Capture the cell that displays the provided text and extract its (x, y) central coordinate. 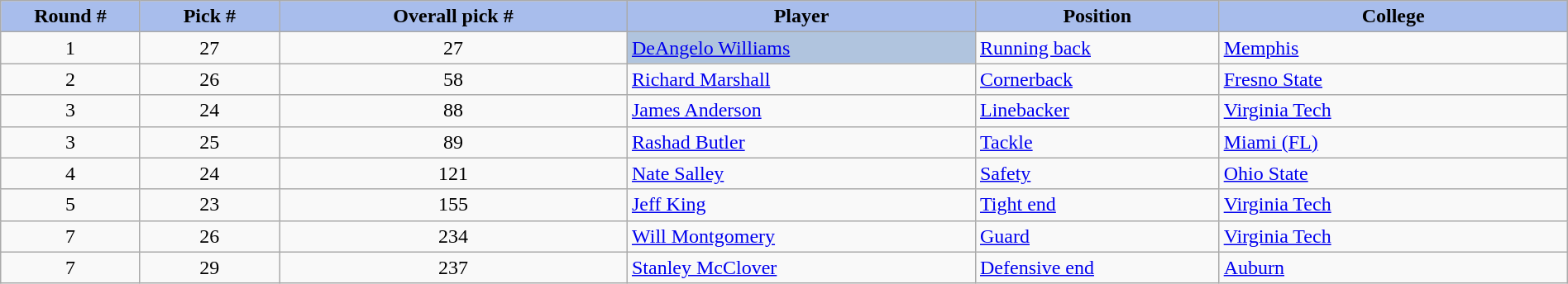
Fresno State (1393, 79)
Jeff King (801, 205)
58 (453, 79)
1 (70, 48)
2 (70, 79)
James Anderson (801, 111)
Round # (70, 17)
88 (453, 111)
Linebacker (1097, 111)
Position (1097, 17)
25 (209, 142)
Nate Salley (801, 173)
121 (453, 173)
Pick # (209, 17)
Tackle (1097, 142)
234 (453, 236)
Miami (FL) (1393, 142)
Player (801, 17)
Guard (1097, 236)
Ohio State (1393, 173)
4 (70, 173)
237 (453, 267)
29 (209, 267)
89 (453, 142)
Will Montgomery (801, 236)
College (1393, 17)
Defensive end (1097, 267)
5 (70, 205)
Rashad Butler (801, 142)
Stanley McClover (801, 267)
Tight end (1097, 205)
Safety (1097, 173)
DeAngelo Williams (801, 48)
Auburn (1393, 267)
Memphis (1393, 48)
Running back (1097, 48)
Cornerback (1097, 79)
155 (453, 205)
Richard Marshall (801, 79)
Overall pick # (453, 17)
23 (209, 205)
